Capture the cell that displays the provided text and extract its [x, y] central coordinate. 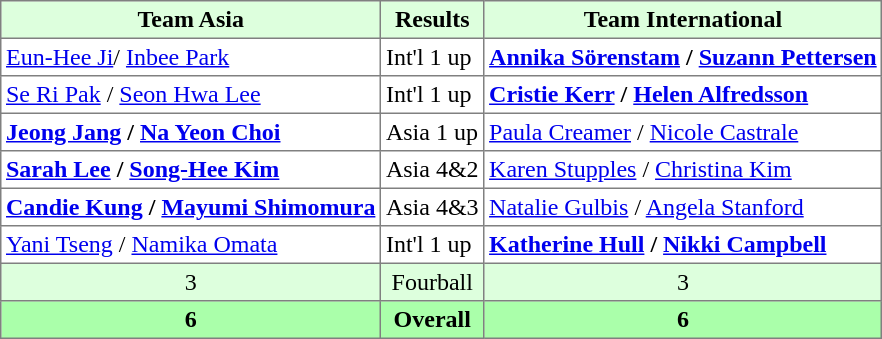
Annika Sörenstam / Suzann Pettersen [683, 57]
Se Ri Pak / Seon Hwa Lee [191, 95]
Sarah Lee / Song-Hee Kim [191, 170]
Jeong Jang / Na Yeon Choi [191, 132]
Team International [683, 20]
Paula Creamer / Nicole Castrale [683, 132]
Asia 1 up [432, 132]
Overall [432, 320]
Natalie Gulbis / Angela Stanford [683, 207]
Candie Kung / Mayumi Shimomura [191, 207]
Fourball [432, 282]
Yani Tseng / Namika Omata [191, 245]
Karen Stupples / Christina Kim [683, 170]
Cristie Kerr / Helen Alfredsson [683, 95]
Eun-Hee Ji/ Inbee Park [191, 57]
Results [432, 20]
Asia 4&2 [432, 170]
Katherine Hull / Nikki Campbell [683, 245]
Team Asia [191, 20]
Asia 4&3 [432, 207]
